Pinpoint the cell where the given text exists, returning its (x, y) midpoint coordinate. 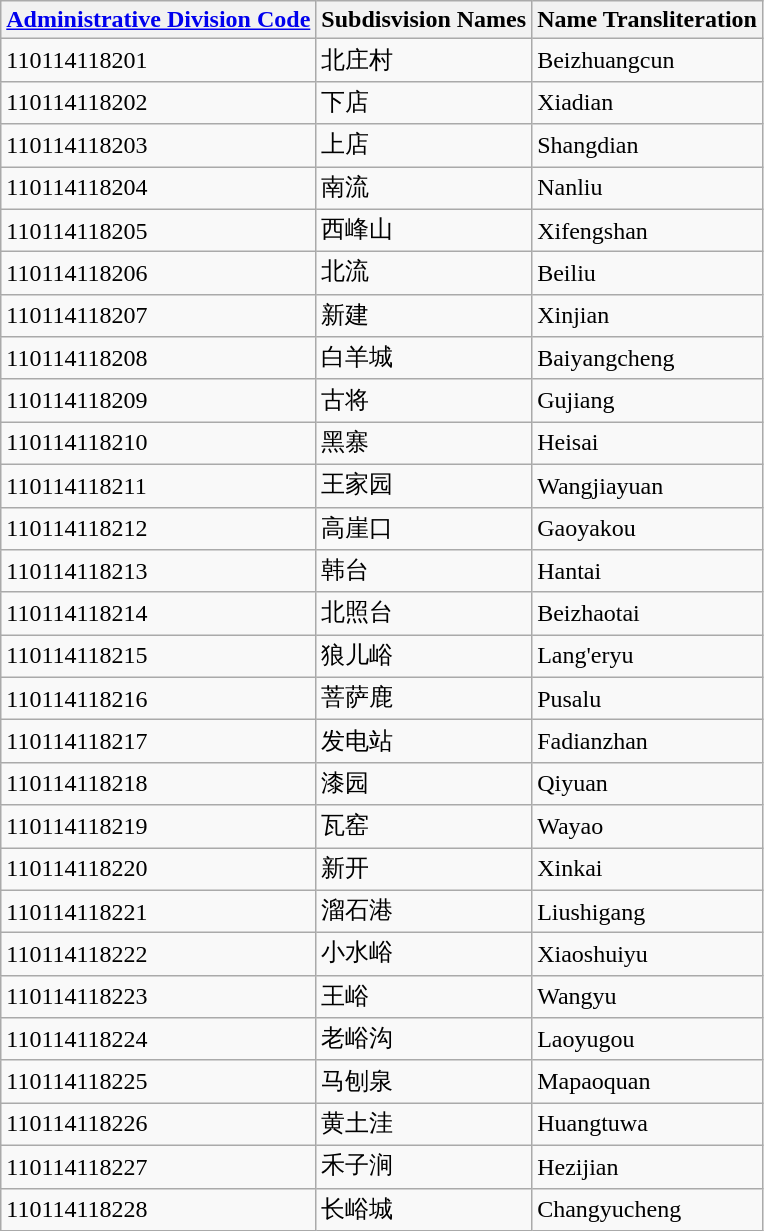
下店 (424, 102)
110114118201 (158, 60)
黑寨 (424, 444)
110114118214 (158, 614)
110114118217 (158, 742)
110114118219 (158, 826)
Liushigang (648, 912)
Xiadian (648, 102)
王峪 (424, 996)
Mapaoquan (648, 1082)
110114118228 (158, 1210)
高崖口 (424, 528)
禾子涧 (424, 1166)
Baiyangcheng (648, 358)
Lang'eryu (648, 656)
北照台 (424, 614)
110114118209 (158, 400)
Wangyu (648, 996)
Name Transliteration (648, 20)
110114118202 (158, 102)
Wayao (648, 826)
Wangjiayuan (648, 486)
上店 (424, 146)
110114118205 (158, 230)
老峪沟 (424, 1040)
北庄村 (424, 60)
110114118226 (158, 1124)
Xinjian (648, 316)
南流 (424, 188)
110114118224 (158, 1040)
Gaoyakou (648, 528)
Huangtuwa (648, 1124)
北流 (424, 274)
溜石港 (424, 912)
110114118218 (158, 784)
110114118207 (158, 316)
菩萨鹿 (424, 698)
110114118212 (158, 528)
黄土洼 (424, 1124)
新开 (424, 870)
Nanliu (648, 188)
110114118225 (158, 1082)
Laoyugou (648, 1040)
110114118203 (158, 146)
110114118221 (158, 912)
Fadianzhan (648, 742)
狼儿峪 (424, 656)
Subdisvision Names (424, 20)
瓦窑 (424, 826)
Shangdian (648, 146)
Xiaoshuiyu (648, 954)
韩台 (424, 572)
Hezijian (648, 1166)
Xifengshan (648, 230)
Hantai (648, 572)
110114118208 (158, 358)
110114118211 (158, 486)
古将 (424, 400)
110114118227 (158, 1166)
Qiyuan (648, 784)
发电站 (424, 742)
Administrative Division Code (158, 20)
Gujiang (648, 400)
110114118216 (158, 698)
110114118220 (158, 870)
110114118210 (158, 444)
110114118213 (158, 572)
马刨泉 (424, 1082)
王家园 (424, 486)
小水峪 (424, 954)
110114118206 (158, 274)
Heisai (648, 444)
110114118223 (158, 996)
新建 (424, 316)
长峪城 (424, 1210)
Changyucheng (648, 1210)
西峰山 (424, 230)
Xinkai (648, 870)
Beizhuangcun (648, 60)
Beizhaotai (648, 614)
110114118215 (158, 656)
110114118204 (158, 188)
Beiliu (648, 274)
白羊城 (424, 358)
漆园 (424, 784)
110114118222 (158, 954)
Pusalu (648, 698)
